Search for the cell housing the specified text and yield its [x, y] center coordinate. 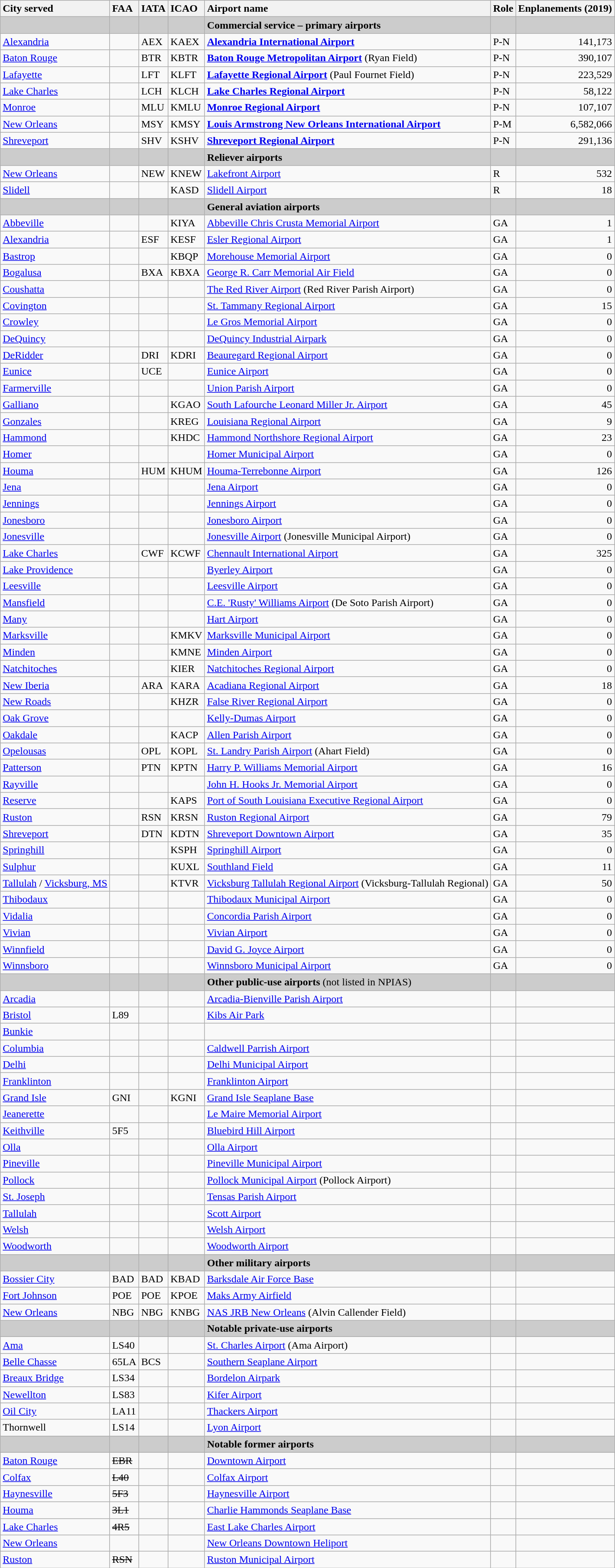
Winnsboro [55, 965]
KLCH [186, 91]
KASD [186, 190]
Winnsboro Municipal Airport [348, 965]
126 [565, 470]
Marksville [55, 636]
Caldwell Parrish Airport [348, 1048]
Other military airports [348, 1263]
Southern Seaplane Airport [348, 1362]
Covington [55, 306]
Hart Airport [348, 619]
NAS JRB New Orleans (Alvin Callender Field) [348, 1312]
Thackers Airport [348, 1411]
35 [565, 834]
50 [565, 883]
Newellton [55, 1395]
KACP [186, 735]
Arcadia-Bienville Parish Airport [348, 998]
Pineville [55, 1164]
Commercial service – primary airports [348, 25]
HUM [153, 470]
LS83 [124, 1395]
KMKV [186, 636]
AEX [153, 42]
KPOE [186, 1296]
Charlie Hammonds Seaplane Base [348, 1510]
Jonesboro [55, 520]
DTN [153, 834]
KGAO [186, 404]
390,107 [565, 58]
45 [565, 404]
Notable former airports [348, 1444]
Other public-use airports (not listed in NPIAS) [348, 982]
Keithville [55, 1131]
5F5 [124, 1131]
LS34 [124, 1378]
Grand Isle [55, 1098]
KHDC [186, 437]
Olla Airport [348, 1147]
DeQuincy [55, 339]
KMNE [186, 652]
9 [565, 421]
LS40 [124, 1345]
City served [55, 9]
BTR [153, 58]
KMLU [186, 108]
291,136 [565, 140]
Barksdale Air Force Base [348, 1279]
Oak Grove [55, 718]
15 [565, 306]
KNEW [186, 173]
Jeanerette [55, 1114]
Monroe [55, 108]
Shreveport Regional Airport [348, 140]
Concordia Parish Airport [348, 916]
223,529 [565, 75]
KCWF [186, 553]
Many [55, 619]
Eunice [55, 372]
Springhill [55, 850]
Airport name [348, 9]
Chennault International Airport [348, 553]
Thornwell [55, 1428]
Hammond [55, 437]
Arcadia [55, 998]
Lyon Airport [348, 1428]
Winnfield [55, 949]
L40 [124, 1477]
Oakdale [55, 735]
3L1 [124, 1510]
Bossier City [55, 1279]
UCE [153, 372]
Scott Airport [348, 1213]
Lakefront Airport [348, 173]
Beauregard Regional Airport [348, 355]
Downtown Airport [348, 1460]
BCS [153, 1362]
Jena Airport [348, 487]
Bogalusa [55, 273]
KIYA [186, 223]
MLU [153, 108]
23 [565, 437]
Breaux Bridge [55, 1378]
C.E. 'Rusty' Williams Airport (De Soto Parish Airport) [348, 603]
Coushatta [55, 289]
Jonesville Airport (Jonesville Municipal Airport) [348, 537]
KARA [186, 685]
False River Regional Airport [348, 701]
532 [565, 173]
Oil City [55, 1411]
Columbia [55, 1048]
Franklinton Airport [348, 1081]
Marksville Municipal Airport [348, 636]
Fort Johnson [55, 1296]
KGNI [186, 1098]
SHV [153, 140]
Tallulah [55, 1213]
Belle Chasse [55, 1362]
Leesville Airport [348, 586]
Baton Rouge Metropolitan Airport (Ryan Field) [348, 58]
Olla [55, 1147]
KREG [186, 421]
Port of South Louisiana Executive Regional Airport [348, 801]
Minden [55, 652]
KBAD [186, 1279]
EBR [124, 1460]
KMSY [186, 124]
Pineville Municipal Airport [348, 1164]
Opelousas [55, 751]
LA11 [124, 1411]
KESF [186, 240]
Louisiana Regional Airport [348, 421]
Jena [55, 487]
OPL [153, 751]
141,173 [565, 42]
KBTR [186, 58]
Pollock [55, 1180]
NEW [153, 173]
P-M [503, 124]
Mansfield [55, 603]
Esler Regional Airport [348, 240]
Homer [55, 454]
Ama [55, 1345]
FAA [124, 9]
KTVR [186, 883]
Louis Armstrong New Orleans International Airport [348, 124]
Alexandria International Airport [348, 42]
General aviation airports [348, 207]
Vidalia [55, 916]
KBXA [186, 273]
Haynesville Airport [348, 1493]
CWF [153, 553]
Eunice Airport [348, 372]
IATA [153, 9]
Leesville [55, 586]
Welsh [55, 1229]
KUXL [186, 867]
4R5 [124, 1526]
New Roads [55, 701]
KIER [186, 668]
Woodworth [55, 1246]
St. Joseph [55, 1196]
DRI [153, 355]
Lake Providence [55, 570]
Byerley Airport [348, 570]
The Red River Airport (Red River Parish Airport) [348, 289]
KOPL [186, 751]
KBQP [186, 256]
LS14 [124, 1428]
KRSN [186, 817]
LFT [153, 75]
George R. Carr Memorial Air Field [348, 273]
11 [565, 867]
Haynesville [55, 1493]
Colfax [55, 1477]
5F3 [124, 1493]
Slidell [55, 190]
Crowley [55, 322]
Morehouse Memorial Airport [348, 256]
Bristol [55, 1015]
Le Gros Memorial Airport [348, 322]
Lafayette [55, 75]
Union Parish Airport [348, 388]
Ruston Regional Airport [348, 817]
Abbeville [55, 223]
Minden Airport [348, 652]
Kifer Airport [348, 1395]
Vivian [55, 932]
Jennings Airport [348, 504]
St. Charles Airport (Ama Airport) [348, 1345]
Gonzales [55, 421]
Colfax Airport [348, 1477]
Harry P. Williams Memorial Airport [348, 768]
Southland Field [348, 867]
David G. Joyce Airport [348, 949]
KSPH [186, 850]
East Lake Charles Airport [348, 1526]
Reserve [55, 801]
Abbeville Chris Crusta Memorial Airport [348, 223]
Bordelon Airpark [348, 1378]
New Orleans Downtown Heliport [348, 1543]
Role [503, 9]
KNBG [186, 1312]
Homer Municipal Airport [348, 454]
KPTN [186, 768]
Le Maire Memorial Airport [348, 1114]
Grand Isle Seaplane Base [348, 1098]
Bastrop [55, 256]
Kibs Air Park [348, 1015]
ICAO [186, 9]
ESF [153, 240]
New Iberia [55, 685]
Enplanements (2019) [565, 9]
LCH [153, 91]
Tensas Parish Airport [348, 1196]
Jonesville [55, 537]
KDRI [186, 355]
Lake Charles Regional Airport [348, 91]
Houma-Terrebonne Airport [348, 470]
58,122 [565, 91]
Tallulah / Vicksburg, MS [55, 883]
Delhi Municipal Airport [348, 1065]
325 [565, 553]
Thibodaux Municipal Airport [348, 900]
L89 [124, 1015]
Bunkie [55, 1032]
Lafayette Regional Airport (Paul Fournet Field) [348, 75]
79 [565, 817]
Reliever airports [348, 157]
Monroe Regional Airport [348, 108]
KAPS [186, 801]
KSHV [186, 140]
Maks Army Airfield [348, 1296]
Thibodaux [55, 900]
John H. Hooks Jr. Memorial Airport [348, 784]
KDTN [186, 834]
ARA [153, 685]
Hammond Northshore Regional Airport [348, 437]
Patterson [55, 768]
Jonesboro Airport [348, 520]
Woodworth Airport [348, 1246]
Pollock Municipal Airport (Pollock Airport) [348, 1180]
Farmerville [55, 388]
KAEX [186, 42]
Jennings [55, 504]
Sulphur [55, 867]
107,107 [565, 108]
6,582,066 [565, 124]
St. Tammany Regional Airport [348, 306]
16 [565, 768]
Galliano [55, 404]
Ruston Municipal Airport [348, 1560]
South Lafourche Leonard Miller Jr. Airport [348, 404]
Vicksburg Tallulah Regional Airport (Vicksburg-Tallulah Regional) [348, 883]
KHZR [186, 701]
Bluebird Hill Airport [348, 1131]
Vivian Airport [348, 932]
KLFT [186, 75]
MSY [153, 124]
Delhi [55, 1065]
Slidell Airport [348, 190]
Kelly-Dumas Airport [348, 718]
Shreveport Downtown Airport [348, 834]
Natchitoches [55, 668]
Allen Parish Airport [348, 735]
Natchitoches Regional Airport [348, 668]
PTN [153, 768]
BXA [153, 273]
65LA [124, 1362]
DeQuincy Industrial Airpark [348, 339]
St. Landry Parish Airport (Ahart Field) [348, 751]
Rayville [55, 784]
GNI [124, 1098]
Welsh Airport [348, 1229]
KHUM [186, 470]
Notable private-use airports [348, 1329]
Franklinton [55, 1081]
Springhill Airport [348, 850]
Acadiana Regional Airport [348, 685]
DeRidder [55, 355]
